Search for the cell housing the specified text and yield its [x, y] center coordinate. 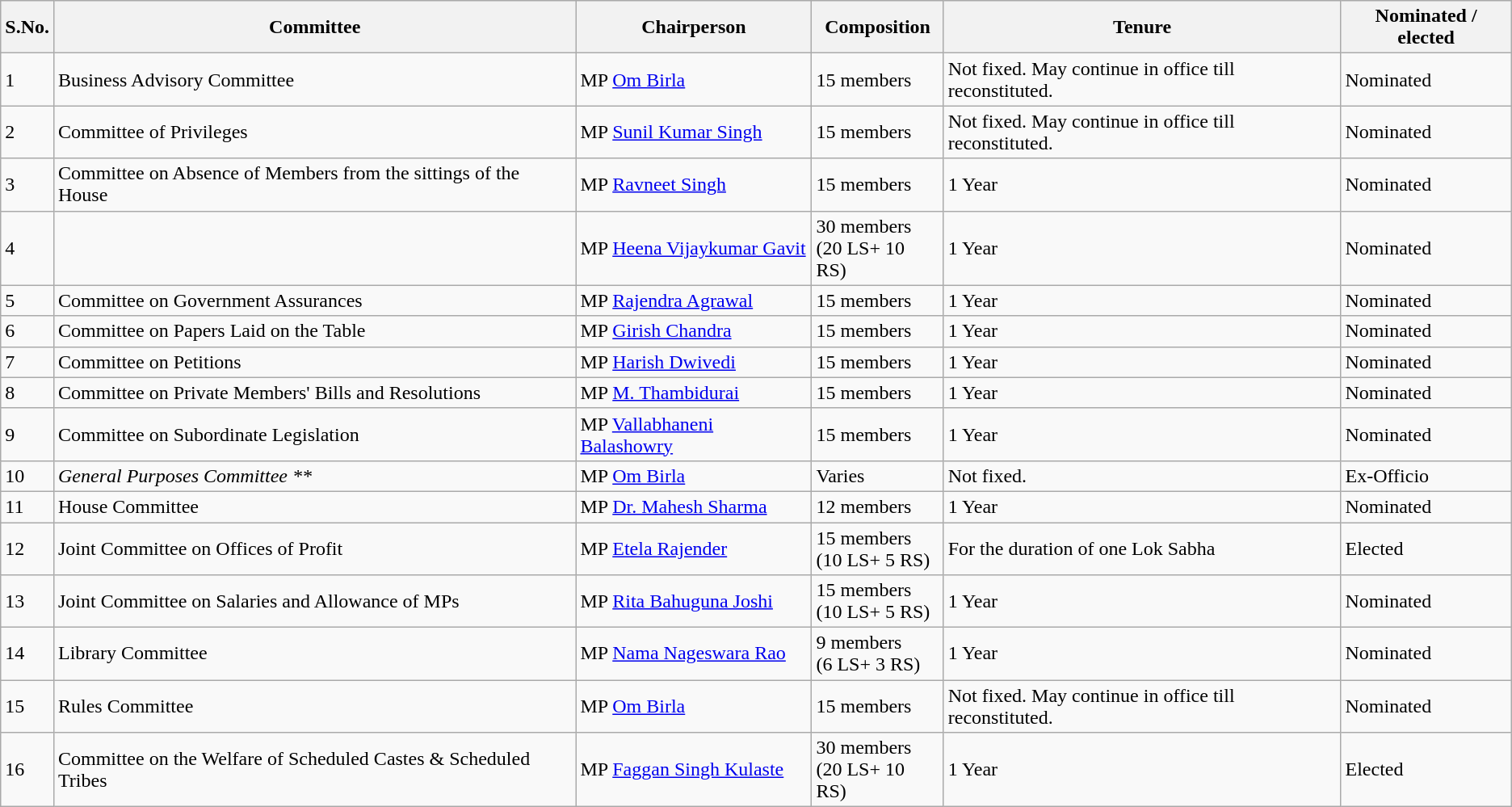
10 [27, 476]
MP Dr. Mahesh Sharma [694, 506]
1 [27, 79]
S.No. [27, 27]
General Purposes Committee ** [314, 476]
MP Harish Dwivedi [694, 362]
MP M. Thambidurai [694, 393]
15 [27, 706]
MP Ravneet Singh [694, 184]
Ex-Officio [1426, 476]
MP Heena Vijaykumar Gavit [694, 248]
2 [27, 132]
Tenure [1142, 27]
Business Advisory Committee [314, 79]
3 [27, 184]
9 members(6 LS+ 3 RS) [877, 654]
12 members [877, 506]
9 [27, 435]
16 [27, 770]
Library Committee [314, 654]
14 [27, 654]
Joint Committee on Offices of Profit [314, 548]
MP Sunil Kumar Singh [694, 132]
6 [27, 331]
MP Rajendra Agrawal [694, 301]
Committee on the Welfare of Scheduled Castes & Scheduled Tribes [314, 770]
MP Etela Rajender [694, 548]
Composition [877, 27]
Rules Committee [314, 706]
4 [27, 248]
MP Nama Nageswara Rao [694, 654]
Committee on Subordinate Legislation [314, 435]
Committee on Papers Laid on the Table [314, 331]
Chairperson [694, 27]
Nominated / elected [1426, 27]
13 [27, 601]
7 [27, 362]
Varies [877, 476]
House Committee [314, 506]
Committee on Private Members' Bills and Resolutions [314, 393]
Committee [314, 27]
Committee on Petitions [314, 362]
MP Girish Chandra [694, 331]
MP Rita Bahuguna Joshi [694, 601]
12 [27, 548]
MP Faggan Singh Kulaste [694, 770]
Joint Committee on Salaries and Allowance of MPs [314, 601]
11 [27, 506]
Not fixed. [1142, 476]
Committee on Government Assurances [314, 301]
Committee on Absence of Members from the sittings of the House [314, 184]
8 [27, 393]
Committee of Privileges [314, 132]
MP Vallabhaneni Balashowry [694, 435]
5 [27, 301]
For the duration of one Lok Sabha [1142, 548]
